Extract the (X, Y) coordinate from the center of the cell holding the provided text.  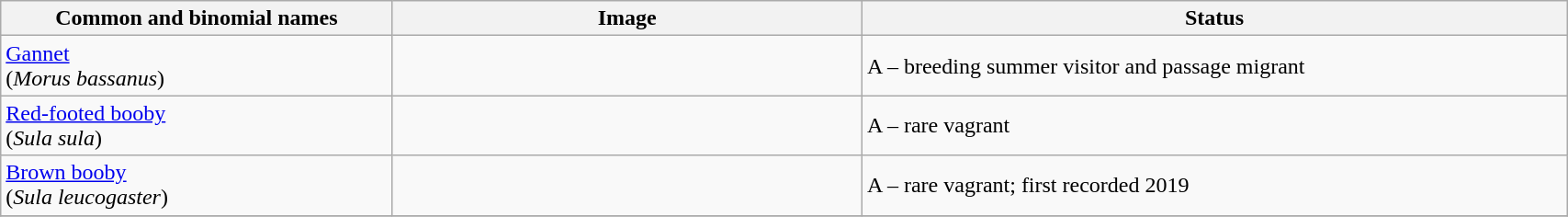
A – rare vagrant; first recorded 2019 (1214, 186)
Common and binomial names (197, 18)
Brown booby(Sula leucogaster) (197, 186)
A – rare vagrant (1214, 125)
Image (626, 18)
A – breeding summer visitor and passage migrant (1214, 66)
Status (1214, 18)
Gannet(Morus bassanus) (197, 66)
Red-footed booby(Sula sula) (197, 125)
